Capture the cell that displays the provided text and extract its (x, y) central coordinate. 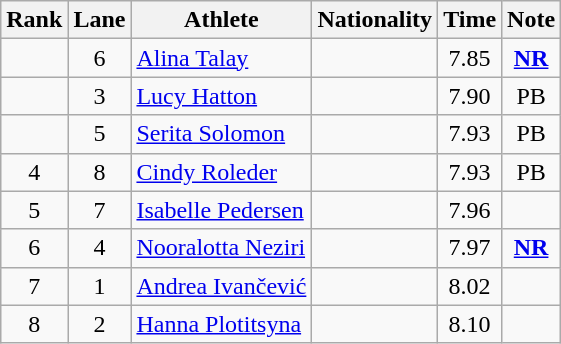
Lane (100, 20)
7.85 (470, 58)
Hanna Plotitsyna (222, 324)
Time (470, 20)
Nooralotta Neziri (222, 248)
Nationality (375, 20)
3 (100, 96)
Lucy Hatton (222, 96)
Athlete (222, 20)
Andrea Ivančević (222, 286)
Cindy Roleder (222, 172)
8.10 (470, 324)
1 (100, 286)
Serita Solomon (222, 134)
7.97 (470, 248)
7.90 (470, 96)
2 (100, 324)
7.96 (470, 210)
Isabelle Pedersen (222, 210)
Alina Talay (222, 58)
8.02 (470, 286)
Rank (34, 20)
Note (532, 20)
